Capture the cell that displays the provided text and extract its [X, Y] central coordinate. 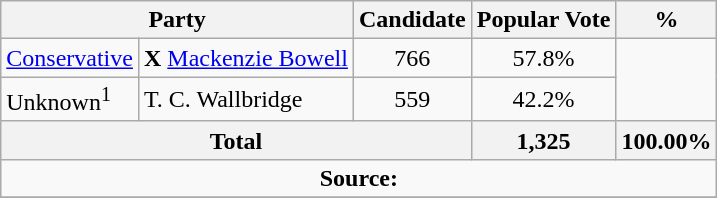
42.2% [544, 100]
1,325 [544, 140]
57.8% [544, 58]
% [666, 20]
100.00% [666, 140]
Popular Vote [544, 20]
Conservative [70, 58]
Total [236, 140]
Source: [359, 178]
766 [412, 58]
T. C. Wallbridge [246, 100]
X Mackenzie Bowell [246, 58]
Unknown1 [70, 100]
559 [412, 100]
Party [178, 20]
Candidate [412, 20]
